Return [x, y] of the center of cell containing provided text 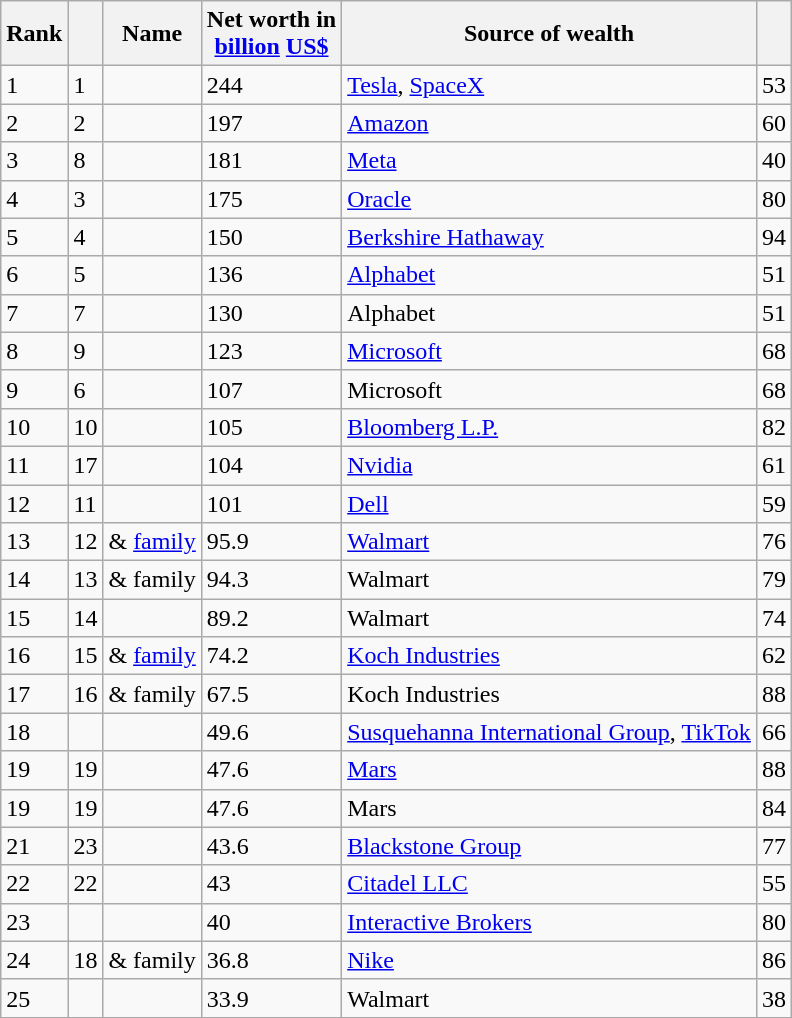
60 [774, 123]
94.3 [271, 580]
Dell [550, 503]
244 [271, 85]
59 [774, 503]
24 [34, 960]
77 [774, 846]
136 [271, 275]
Berkshire Hathaway [550, 237]
150 [271, 237]
36.8 [271, 960]
Amazon [550, 123]
43 [271, 884]
Blackstone Group [550, 846]
43.6 [271, 846]
55 [774, 884]
82 [774, 427]
Susquehanna International Group, TikTok [550, 732]
74.2 [271, 656]
76 [774, 542]
Rank [34, 34]
79 [774, 580]
Nike [550, 960]
101 [271, 503]
66 [774, 732]
Tesla, SpaceX [550, 85]
94 [774, 237]
33.9 [271, 998]
86 [774, 960]
74 [774, 618]
95.9 [271, 542]
Nvidia [550, 465]
84 [774, 808]
105 [271, 427]
62 [774, 656]
Name [152, 34]
123 [271, 351]
107 [271, 389]
67.5 [271, 694]
Oracle [550, 199]
61 [774, 465]
197 [271, 123]
25 [34, 998]
21 [34, 846]
Source of wealth [550, 34]
Net worth inbillion US$ [271, 34]
Bloomberg L.P. [550, 427]
38 [774, 998]
181 [271, 161]
89.2 [271, 618]
130 [271, 313]
Meta [550, 161]
Citadel LLC [550, 884]
49.6 [271, 732]
53 [774, 85]
Interactive Brokers [550, 922]
104 [271, 465]
175 [271, 199]
